From the cell containing the given text, extract its center point as (x, y) coordinate. 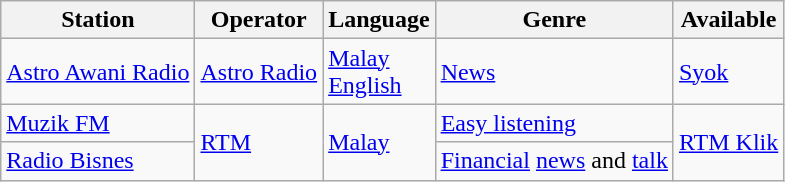
Muzik FM (98, 123)
Operator (259, 20)
RTM Klik (728, 142)
Syok (728, 72)
Genre (554, 20)
Malay (379, 142)
Astro Radio (259, 72)
Financial news and talk (554, 161)
Astro Awani Radio (98, 72)
Language (379, 20)
News (554, 72)
RTM (259, 142)
Easy listening (554, 123)
MalayEnglish (379, 72)
Available (728, 20)
Station (98, 20)
Radio Bisnes (98, 161)
